Extract the (x, y) coordinate from the center of the cell holding the provided text.  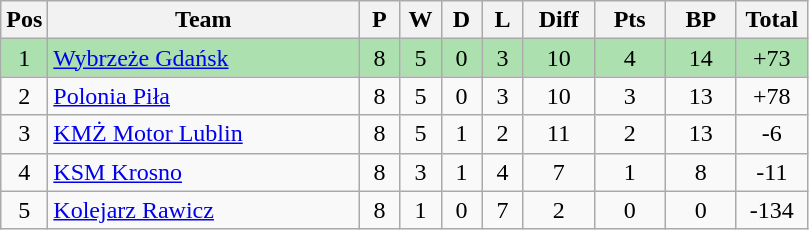
-11 (772, 172)
Pts (630, 20)
Total (772, 20)
Wybrzeże Gdańsk (204, 58)
11 (558, 134)
Polonia Piła (204, 96)
BP (700, 20)
Diff (558, 20)
KMŻ Motor Lublin (204, 134)
D (462, 20)
L (502, 20)
-6 (772, 134)
-134 (772, 210)
+73 (772, 58)
P (380, 20)
+78 (772, 96)
W (420, 20)
KSM Krosno (204, 172)
Kolejarz Rawicz (204, 210)
14 (700, 58)
Pos (24, 20)
Team (204, 20)
